Extract the [X, Y] coordinate from the center of the cell holding the provided text.  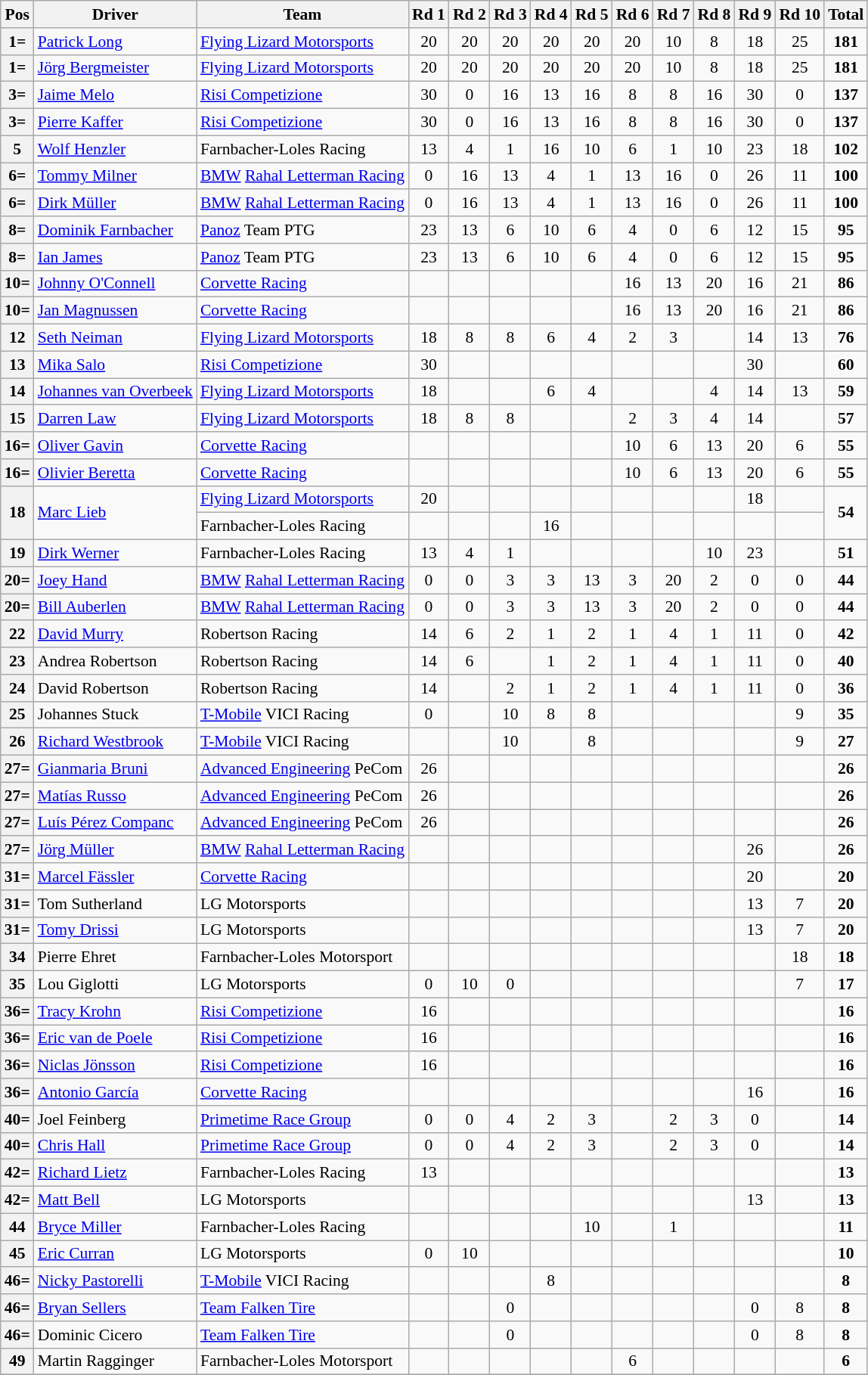
Jörg Bergmeister [115, 68]
Rd 3 [510, 14]
102 [845, 149]
22 [17, 635]
Dirk Werner [115, 554]
57 [845, 419]
Dominic Cicero [115, 1335]
Pierre Ehret [115, 958]
Antonio García [115, 1092]
Joey Hand [115, 580]
Rd 9 [755, 14]
54 [845, 513]
Richard Westbrook [115, 742]
Tracy Krohn [115, 1011]
Jaime Melo [115, 95]
Matt Bell [115, 1200]
Bryce Miller [115, 1227]
36 [845, 688]
Rd 4 [551, 14]
Patrick Long [115, 42]
Niclas Jönsson [115, 1066]
Mika Salo [115, 365]
Bill Auberlen [115, 607]
Jan Magnussen [115, 311]
Andrea Robertson [115, 661]
Richard Lietz [115, 1173]
Rd 2 [470, 14]
Martin Ragginger [115, 1361]
Rd 6 [633, 14]
Rd 8 [715, 14]
Marcel Fässler [115, 877]
Team [302, 14]
Dominik Farnbacher [115, 230]
42 [845, 635]
59 [845, 392]
Jörg Müller [115, 850]
Joel Feinberg [115, 1119]
Driver [115, 14]
Rd 10 [800, 14]
Rd 1 [429, 14]
Johannes Stuck [115, 715]
5 [17, 149]
Dirk Müller [115, 203]
Rd 7 [674, 14]
Pierre Kaffer [115, 123]
Tomy Drissi [115, 930]
Pos [17, 14]
Johnny O'Connell [115, 284]
49 [17, 1361]
Matías Russo [115, 796]
Rd 5 [592, 14]
76 [845, 338]
David Robertson [115, 688]
24 [17, 688]
Bryan Sellers [115, 1308]
Johannes van Overbeek [115, 392]
Ian James [115, 257]
Tom Sutherland [115, 904]
17 [845, 985]
27 [845, 742]
Darren Law [115, 419]
Chris Hall [115, 1146]
Lou Giglotti [115, 985]
Eric van de Poele [115, 1038]
34 [17, 958]
Tommy Milner [115, 176]
Oliver Gavin [115, 445]
40 [845, 661]
60 [845, 365]
19 [17, 554]
Olivier Beretta [115, 473]
Nicky Pastorelli [115, 1281]
Luís Pérez Companc [115, 823]
Eric Curran [115, 1254]
Total [845, 14]
Marc Lieb [115, 513]
45 [17, 1254]
David Murry [115, 635]
51 [845, 554]
Seth Neiman [115, 338]
Wolf Henzler [115, 149]
Gianmaria Bruni [115, 769]
